Determine the (x, y) coordinate at the center of the cell enclosing the given text.  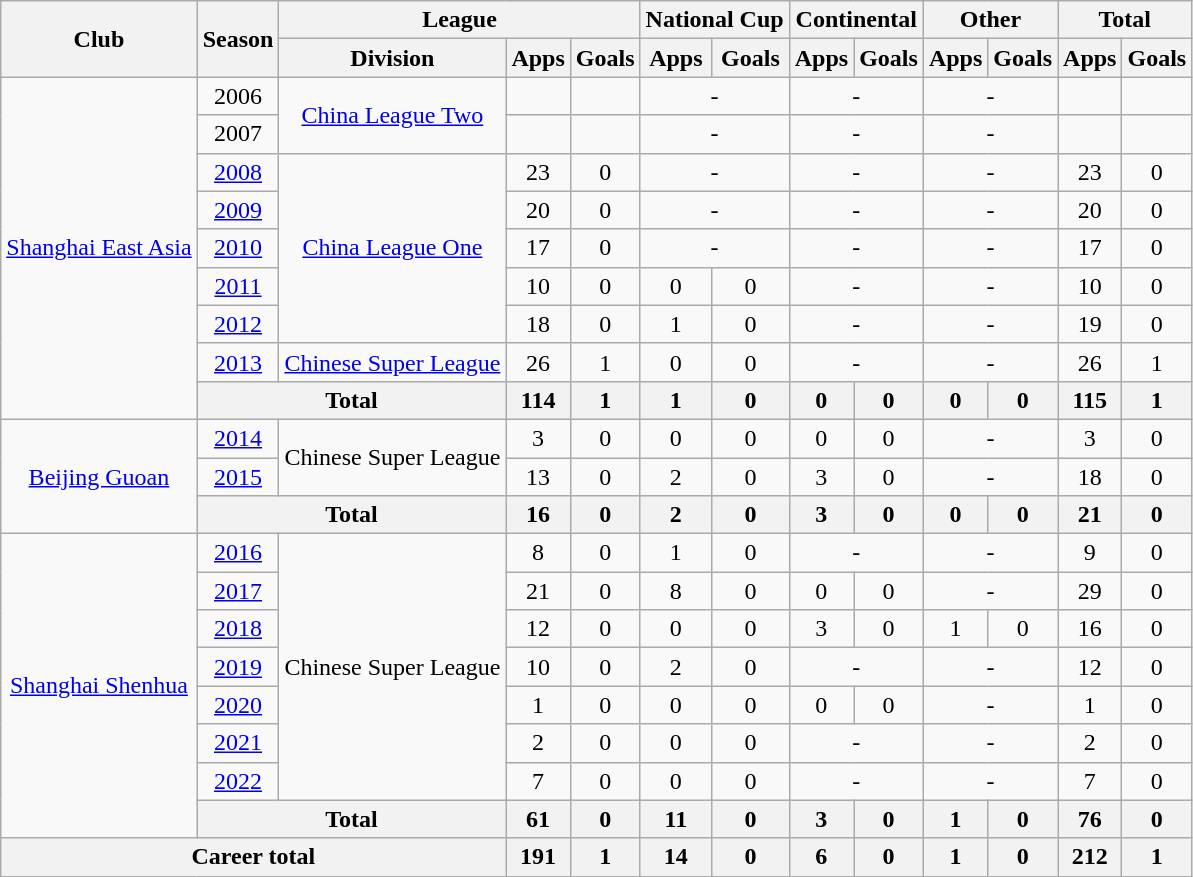
13 (538, 477)
2017 (238, 591)
2016 (238, 553)
Other (990, 20)
2006 (238, 96)
Club (99, 39)
76 (1090, 819)
6 (821, 857)
2013 (238, 362)
2014 (238, 438)
115 (1090, 400)
2012 (238, 324)
114 (538, 400)
2009 (238, 210)
Beijing Guoan (99, 476)
League (460, 20)
2021 (238, 743)
2007 (238, 134)
Continental (856, 20)
2011 (238, 286)
61 (538, 819)
2015 (238, 477)
14 (676, 857)
2022 (238, 781)
2019 (238, 667)
2010 (238, 248)
Season (238, 39)
Shanghai Shenhua (99, 686)
China League One (392, 248)
2020 (238, 705)
National Cup (714, 20)
Shanghai East Asia (99, 248)
9 (1090, 553)
2018 (238, 629)
China League Two (392, 115)
212 (1090, 857)
29 (1090, 591)
11 (676, 819)
191 (538, 857)
Career total (254, 857)
Division (392, 58)
2008 (238, 172)
19 (1090, 324)
